Detect which cell encompasses the target text, then output its [x, y] center coordinate. 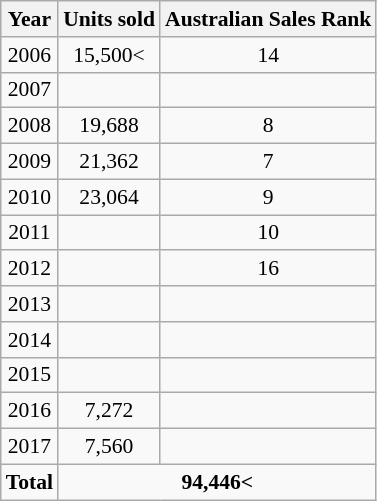
7 [268, 162]
16 [268, 269]
2017 [30, 447]
14 [268, 55]
2015 [30, 375]
2008 [30, 126]
9 [268, 197]
23,064 [109, 197]
94,446< [217, 482]
Total [30, 482]
2014 [30, 340]
10 [268, 233]
21,362 [109, 162]
8 [268, 126]
2006 [30, 55]
2011 [30, 233]
2012 [30, 269]
Australian Sales Rank [268, 19]
19,688 [109, 126]
2013 [30, 304]
2016 [30, 411]
7,560 [109, 447]
Year [30, 19]
2009 [30, 162]
Units sold [109, 19]
2007 [30, 90]
7,272 [109, 411]
15,500< [109, 55]
2010 [30, 197]
